Extract the (x, y) coordinate from the center of the cell holding the provided text.  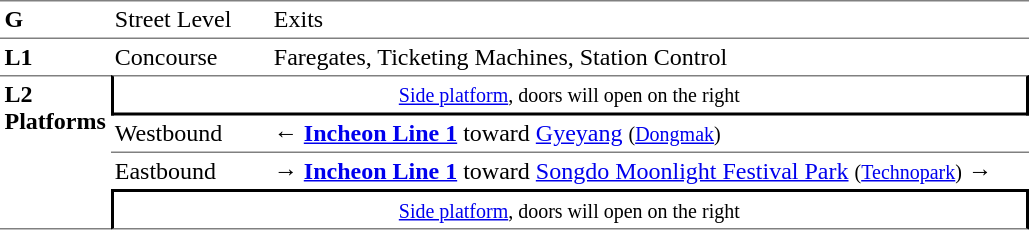
Faregates, Ticketing Machines, Station Control (648, 57)
← Incheon Line 1 toward Gyeyang (Dongmak) (648, 135)
G (55, 20)
Concourse (190, 57)
Street Level (190, 20)
L2Platforms (55, 152)
L1 (55, 57)
Exits (648, 20)
→ Incheon Line 1 toward Songdo Moonlight Festival Park (Technopark) → (648, 171)
Westbound (190, 135)
Eastbound (190, 171)
